Identify which cell holds the provided text, then report its (x, y) central coordinate. 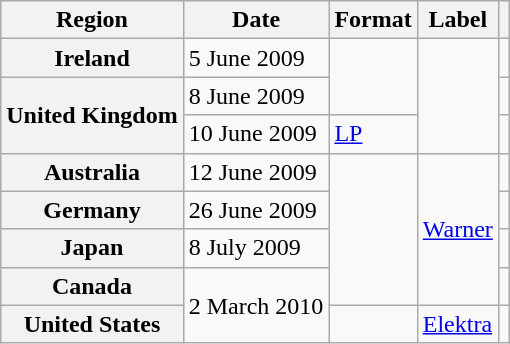
Australia (92, 172)
26 June 2009 (256, 210)
12 June 2009 (256, 172)
10 June 2009 (256, 134)
Label (458, 20)
Region (92, 20)
Elektra (458, 324)
5 June 2009 (256, 58)
Date (256, 20)
United States (92, 324)
8 June 2009 (256, 96)
8 July 2009 (256, 248)
2 March 2010 (256, 305)
Canada (92, 286)
Japan (92, 248)
Ireland (92, 58)
Format (373, 20)
United Kingdom (92, 115)
Germany (92, 210)
Warner (458, 229)
LP (373, 134)
